For the text-containing cell, return its midpoint in (X, Y) coordinate format. 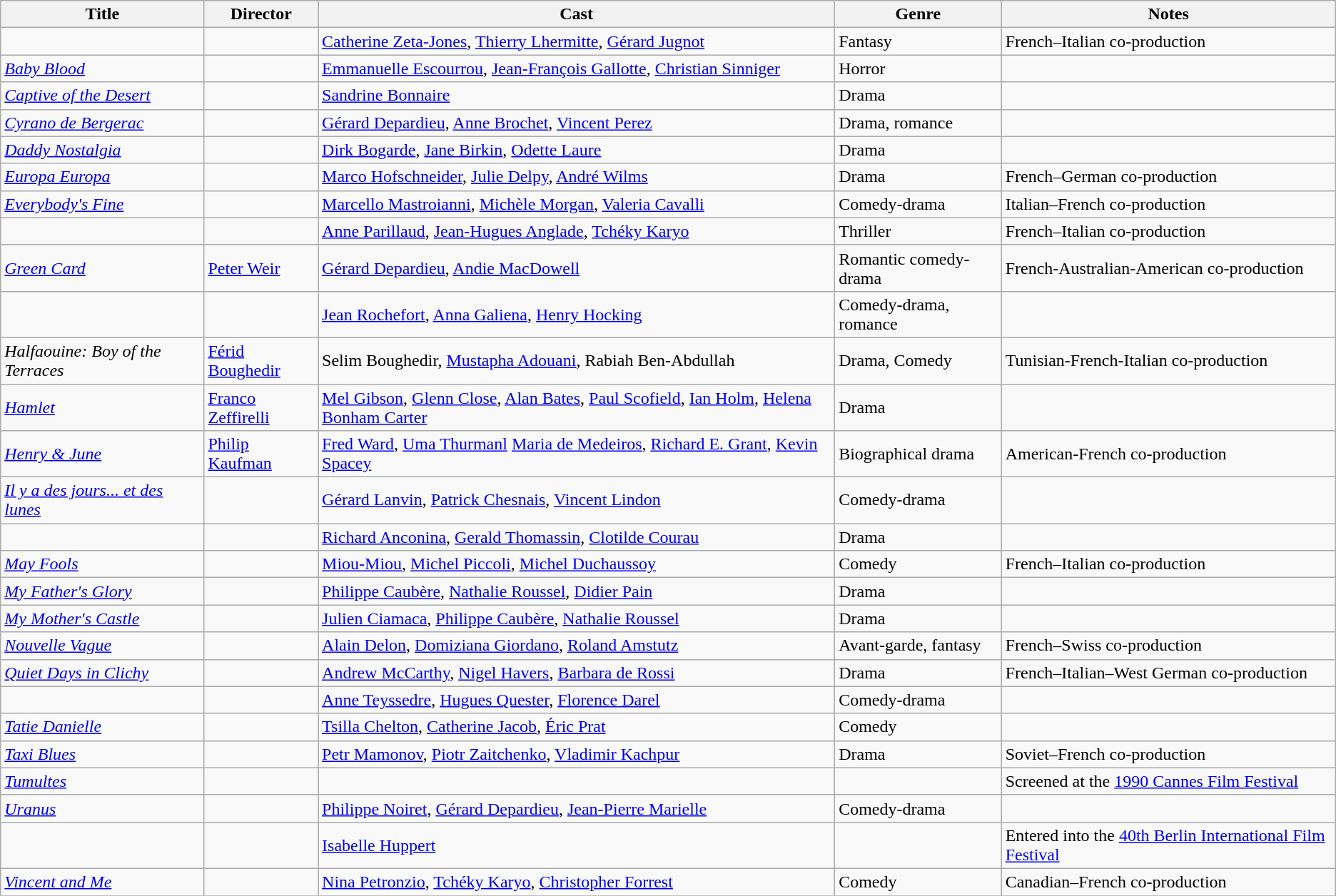
Sandrine Bonnaire (577, 96)
Philippe Caubère, Nathalie Roussel, Didier Pain (577, 591)
Green Card (103, 268)
Italian–French co-production (1168, 204)
Anne Teyssedre, Hugues Quester, Florence Darel (577, 700)
Selim Boughedir, Mustapha Adouani, Rabiah Ben-Abdullah (577, 361)
French-Australian-American co-production (1168, 268)
Gérard Depardieu, Anne Brochet, Vincent Perez (577, 123)
Romantic comedy-drama (918, 268)
Miou-Miou, Michel Piccoli, Michel Duchaussoy (577, 564)
Férid Boughedir (261, 361)
Vincent and Me (103, 882)
Philippe Noiret, Gérard Depardieu, Jean-Pierre Marielle (577, 808)
Taxi Blues (103, 754)
Cast (577, 14)
Quiet Days in Clichy (103, 673)
Cyrano de Bergerac (103, 123)
Uranus (103, 808)
Henry & June (103, 454)
Anne Parillaud, Jean-Hugues Anglade, Tchéky Karyo (577, 231)
Dirk Bogarde, Jane Birkin, Odette Laure (577, 150)
Tumultes (103, 781)
My Mother's Castle (103, 618)
Biographical drama (918, 454)
Emmanuelle Escourrou, Jean-François Gallotte, Christian Sinniger (577, 68)
Andrew McCarthy, Nigel Havers, Barbara de Rossi (577, 673)
Jean Rochefort, Anna Galiena, Henry Hocking (577, 314)
May Fools (103, 564)
Avant-garde, fantasy (918, 646)
Fantasy (918, 41)
French–Swiss co-production (1168, 646)
Daddy Nostalgia (103, 150)
Julien Ciamaca, Philippe Caubère, Nathalie Roussel (577, 618)
Thriller (918, 231)
Marco Hofschneider, Julie Delpy, André Wilms (577, 177)
French–German co-production (1168, 177)
Horror (918, 68)
Philip Kaufman (261, 454)
Mel Gibson, Glenn Close, Alan Bates, Paul Scofield, Ian Holm, Helena Bonham Carter (577, 407)
Halfaouine: Boy of the Terraces (103, 361)
Entered into the 40th Berlin International Film Festival (1168, 845)
Alain Delon, Domiziana Giordano, Roland Amstutz (577, 646)
Baby Blood (103, 68)
Peter Weir (261, 268)
My Father's Glory (103, 591)
Richard Anconina, Gerald Thomassin, Clotilde Courau (577, 537)
Drama, romance (918, 123)
Catherine Zeta-Jones, Thierry Lhermitte, Gérard Jugnot (577, 41)
Petr Mamonov, Piotr Zaitchenko, Vladimir Kachpur (577, 754)
Nina Petronzio, Tchéky Karyo, Christopher Forrest (577, 882)
Tatie Danielle (103, 727)
Hamlet (103, 407)
Title (103, 14)
Il y a des jours... et des lunes (103, 501)
Tsilla Chelton, Catherine Jacob, Éric Prat (577, 727)
Canadian–French co-production (1168, 882)
Gérard Lanvin, Patrick Chesnais, Vincent Lindon (577, 501)
Isabelle Huppert (577, 845)
Franco Zeffirelli (261, 407)
Gérard Depardieu, Andie MacDowell (577, 268)
Screened at the 1990 Cannes Film Festival (1168, 781)
Nouvelle Vague (103, 646)
Fred Ward, Uma Thurmanl Maria de Medeiros, Richard E. Grant, Kevin Spacey (577, 454)
French–Italian–West German co-production (1168, 673)
Captive of the Desert (103, 96)
Marcello Mastroianni, Michèle Morgan, Valeria Cavalli (577, 204)
Europa Europa (103, 177)
Drama, Comedy (918, 361)
Tunisian-French-Italian co-production (1168, 361)
Comedy-drama, romance (918, 314)
Genre (918, 14)
American-French co-production (1168, 454)
Notes (1168, 14)
Everybody's Fine (103, 204)
Soviet–French co-production (1168, 754)
Director (261, 14)
